From the cell containing the given text, extract its center point as [X, Y] coordinate. 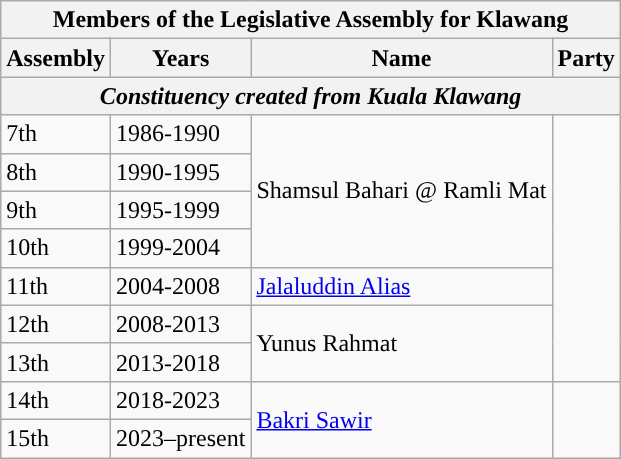
1986-1990 [180, 134]
2023–present [180, 438]
1990-1995 [180, 172]
9th [56, 210]
2013-2018 [180, 362]
11th [56, 286]
1999-2004 [180, 248]
2018-2023 [180, 400]
15th [56, 438]
Jalaluddin Alias [402, 286]
7th [56, 134]
14th [56, 400]
Bakri Sawir [402, 419]
Yunus Rahmat [402, 343]
8th [56, 172]
2008-2013 [180, 324]
2004-2008 [180, 286]
1995-1999 [180, 210]
Years [180, 58]
13th [56, 362]
12th [56, 324]
10th [56, 248]
Party [586, 58]
Constituency created from Kuala Klawang [311, 96]
Shamsul Bahari @ Ramli Mat [402, 191]
Assembly [56, 58]
Name [402, 58]
Members of the Legislative Assembly for Klawang [311, 20]
